Extract the (X, Y) coordinate from the center of the cell holding the provided text.  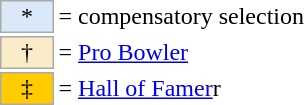
‡ (27, 88)
* (27, 16)
† (27, 52)
